Extract the [X, Y] coordinate from the center of the cell holding the provided text.  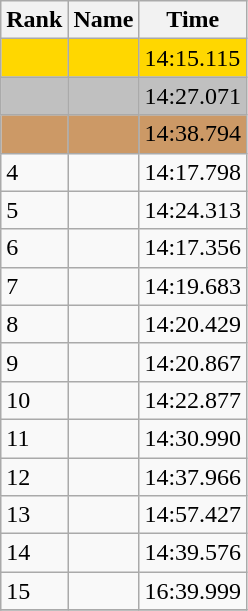
14 [34, 553]
14:30.990 [193, 438]
14:24.313 [193, 210]
14:22.877 [193, 400]
14:57.427 [193, 515]
12 [34, 477]
14:37.966 [193, 477]
6 [34, 248]
9 [34, 362]
14:17.356 [193, 248]
16:39.999 [193, 591]
15 [34, 591]
14:39.576 [193, 553]
14:17.798 [193, 172]
10 [34, 400]
14:15.115 [193, 58]
5 [34, 210]
14:20.429 [193, 324]
Time [193, 20]
14:20.867 [193, 362]
13 [34, 515]
14:27.071 [193, 96]
11 [34, 438]
4 [34, 172]
7 [34, 286]
Rank [34, 20]
8 [34, 324]
14:19.683 [193, 286]
Name [104, 20]
14:38.794 [193, 134]
